Return [x, y] of the center of cell containing provided text 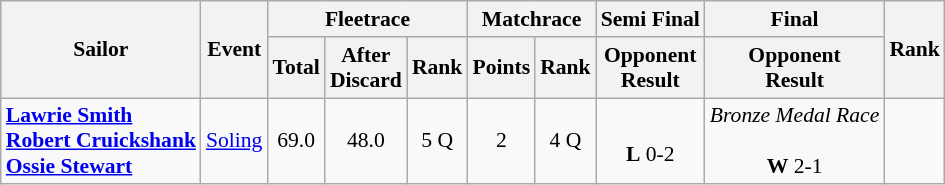
4 Q [566, 142]
L 0-2 [650, 142]
AfterDiscard [366, 68]
Fleetrace [367, 19]
69.0 [296, 142]
Soling [234, 142]
48.0 [366, 142]
2 [501, 142]
Lawrie SmithRobert CruickshankOssie Stewart [101, 142]
Total [296, 68]
5 Q [438, 142]
Bronze Medal RaceW 2-1 [795, 142]
Matchrace [531, 19]
Semi Final [650, 19]
Points [501, 68]
Final [795, 19]
Sailor [101, 50]
Event [234, 50]
